Determine the (x, y) coordinate at the center of the cell enclosing the given text.  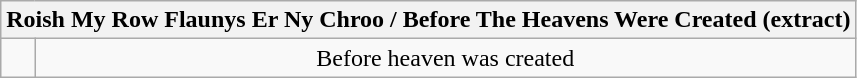
Before heaven was created (446, 58)
Roish My Row Flaunys Er Ny Chroo / Before The Heavens Were Created (extract) (428, 20)
